Determine the (X, Y) coordinate at the center of the cell enclosing the given text.  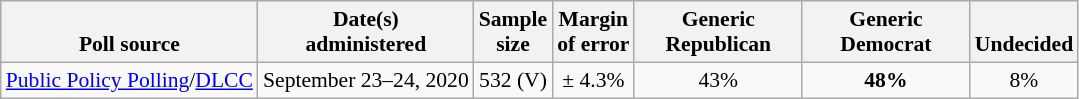
GenericDemocrat (886, 32)
532 (V) (513, 80)
48% (886, 80)
GenericRepublican (718, 32)
Poll source (130, 32)
± 4.3% (593, 80)
Public Policy Polling/DLCC (130, 80)
Undecided (1024, 32)
September 23–24, 2020 (366, 80)
Marginof error (593, 32)
Date(s)administered (366, 32)
43% (718, 80)
Samplesize (513, 32)
8% (1024, 80)
